Provide the [x, y] coordinate of the cell's center where the given text is located.  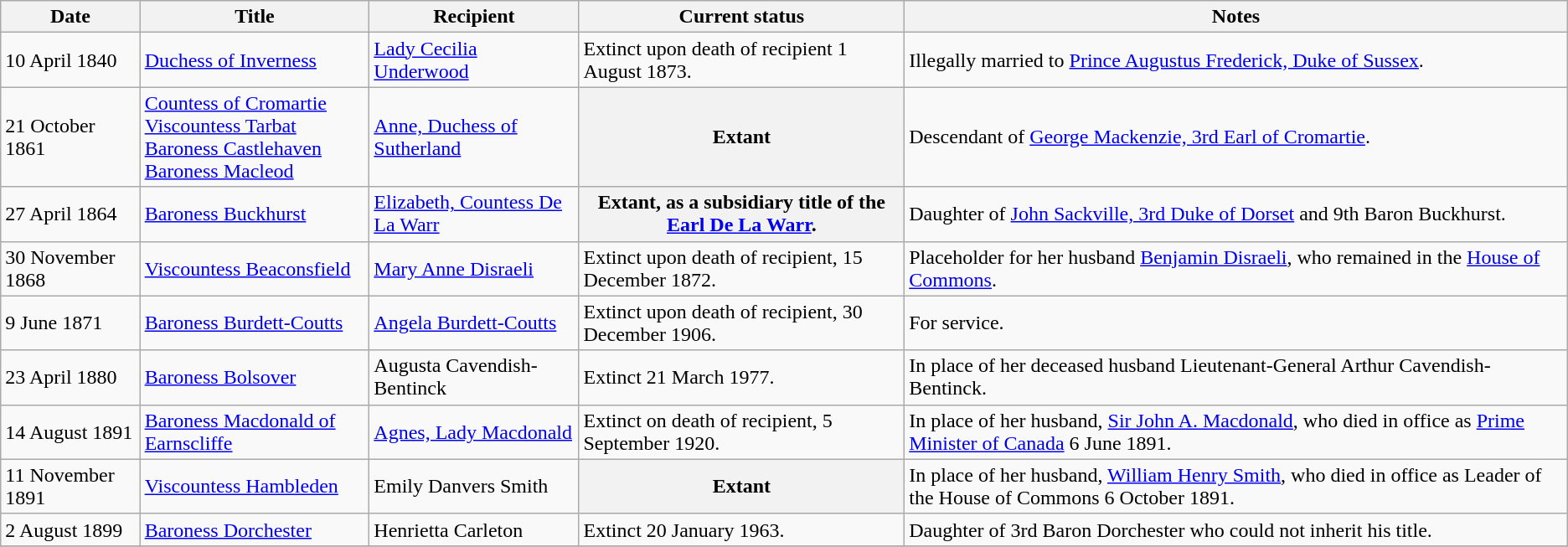
Extinct on death of recipient, 5 September 1920. [742, 432]
Illegally married to Prince Augustus Frederick, Duke of Sussex. [1236, 60]
Elizabeth, Countess De La Warr [474, 214]
Angela Burdett-Coutts [474, 323]
Extinct 20 January 1963. [742, 529]
Daughter of 3rd Baron Dorchester who could not inherit his title. [1236, 529]
Anne, Duchess of Sutherland [474, 137]
Viscountess Hambleden [255, 486]
Agnes, Lady Macdonald [474, 432]
Baroness Buckhurst [255, 214]
For service. [1236, 323]
14 August 1891 [70, 432]
23 April 1880 [70, 377]
Extinct upon death of recipient, 30 December 1906. [742, 323]
Countess of CromartieViscountess TarbatBaroness CastlehavenBaroness Macleod [255, 137]
Extant, as a subsidiary title of the Earl De La Warr. [742, 214]
In place of her husband, William Henry Smith, who died in office as Leader of the House of Commons 6 October 1891. [1236, 486]
27 April 1864 [70, 214]
Augusta Cavendish-Bentinck [474, 377]
In place of her deceased husband Lieutenant-General Arthur Cavendish-Bentinck. [1236, 377]
Recipient [474, 17]
Baroness Bolsover [255, 377]
Duchess of Inverness [255, 60]
Baroness Burdett-Coutts [255, 323]
Henrietta Carleton [474, 529]
Date [70, 17]
Viscountess Beaconsfield [255, 268]
2 August 1899 [70, 529]
Extinct upon death of recipient 1 August 1873. [742, 60]
9 June 1871 [70, 323]
21 October 1861 [70, 137]
Extinct 21 March 1977. [742, 377]
Extinct upon death of recipient, 15 December 1872. [742, 268]
30 November 1868 [70, 268]
10 April 1840 [70, 60]
Baroness Dorchester [255, 529]
Mary Anne Disraeli [474, 268]
Current status [742, 17]
In place of her husband, Sir John A. Macdonald, who died in office as Prime Minister of Canada 6 June 1891. [1236, 432]
Emily Danvers Smith [474, 486]
Daughter of John Sackville, 3rd Duke of Dorset and 9th Baron Buckhurst. [1236, 214]
Title [255, 17]
Descendant of George Mackenzie, 3rd Earl of Cromartie. [1236, 137]
Lady Cecilia Underwood [474, 60]
Notes [1236, 17]
Baroness Macdonald of Earnscliffe [255, 432]
Placeholder for her husband Benjamin Disraeli, who remained in the House of Commons. [1236, 268]
11 November 1891 [70, 486]
